Return (X, Y) of the center of cell containing provided text 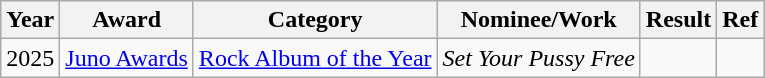
Rock Album of the Year (315, 58)
Nominee/Work (538, 20)
2025 (30, 58)
Category (315, 20)
Juno Awards (127, 58)
Ref (740, 20)
Award (127, 20)
Year (30, 20)
Set Your Pussy Free (538, 58)
Result (678, 20)
